Return the (X, Y) coordinate for the center point of the cell that contains the specified text.  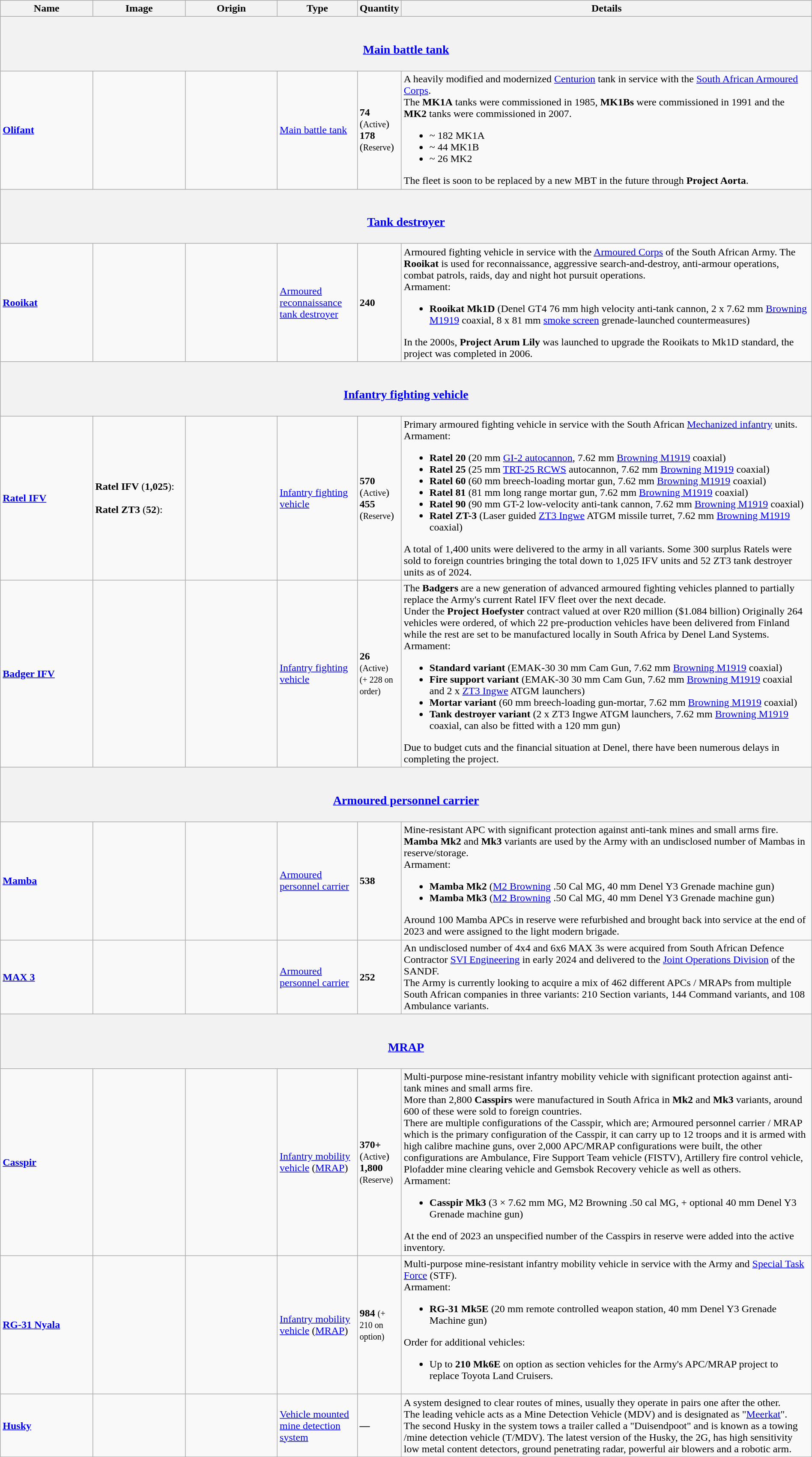
Details (606, 9)
Tank destroyer (406, 216)
Origin (231, 9)
Vehicle mounted mine detection system (318, 1425)
Ratel IFV (47, 498)
240 (379, 303)
Quantity (379, 9)
Olifant (47, 130)
MRAP (406, 1041)
Mamba (47, 881)
Rooikat (47, 303)
370+ (Active)1,800 (Reserve) (379, 1162)
Type (318, 9)
252 (379, 977)
74 (Active)178 (Reserve) (379, 130)
984 (+ 210 on option) (379, 1325)
Ratel IFV (1,025):Ratel ZT3 (52): (139, 498)
RG-31 Nyala (47, 1325)
Armoured reconnaissance tank destroyer (318, 303)
Casspir (47, 1162)
538 (379, 881)
Badger IFV (47, 674)
570 (Active)455 (Reserve) (379, 498)
Name (47, 9)
Husky (47, 1425)
Image (139, 9)
— (379, 1425)
26 (Active)(+ 228 on order) (379, 674)
MAX 3 (47, 977)
